Find where the given text appears and provide that cell's center as [X, Y] coordinate. 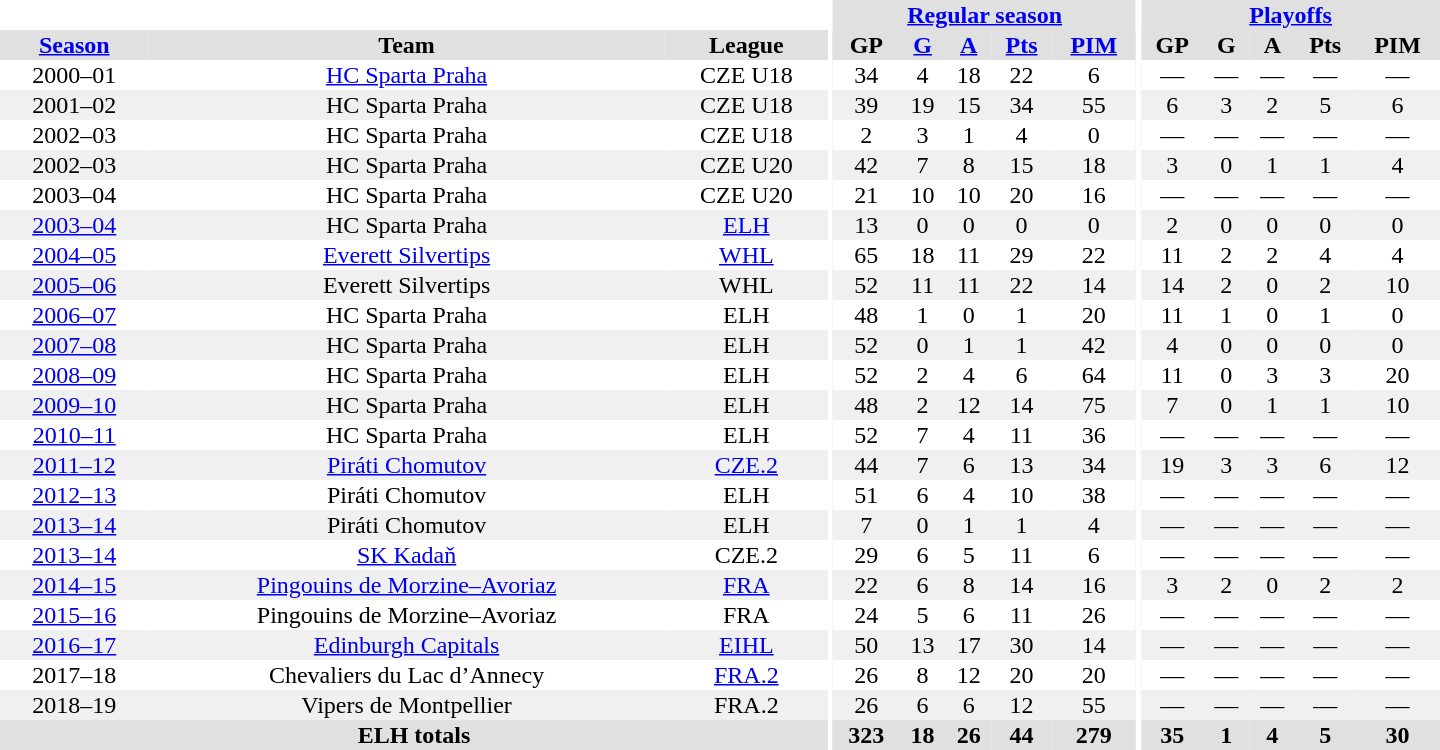
17 [969, 645]
2006–07 [74, 315]
39 [866, 105]
2018–19 [74, 705]
279 [1094, 735]
EIHL [746, 645]
75 [1094, 405]
64 [1094, 375]
Playoffs [1290, 15]
38 [1094, 495]
2004–05 [74, 255]
2000–01 [74, 75]
35 [1172, 735]
2014–15 [74, 585]
51 [866, 495]
Edinburgh Capitals [406, 645]
2009–10 [74, 405]
21 [866, 195]
2001–02 [74, 105]
2005–06 [74, 285]
2007–08 [74, 345]
24 [866, 615]
Team [406, 45]
36 [1094, 435]
323 [866, 735]
2015–16 [74, 615]
Regular season [984, 15]
Vipers de Montpellier [406, 705]
65 [866, 255]
50 [866, 645]
League [746, 45]
2012–13 [74, 495]
2011–12 [74, 465]
2008–09 [74, 375]
2017–18 [74, 675]
Chevaliers du Lac d’Annecy [406, 675]
2016–17 [74, 645]
2010–11 [74, 435]
ELH totals [414, 735]
Season [74, 45]
SK Kadaň [406, 555]
